Provide the [x, y] coordinate of the cell's center where the given text is located.  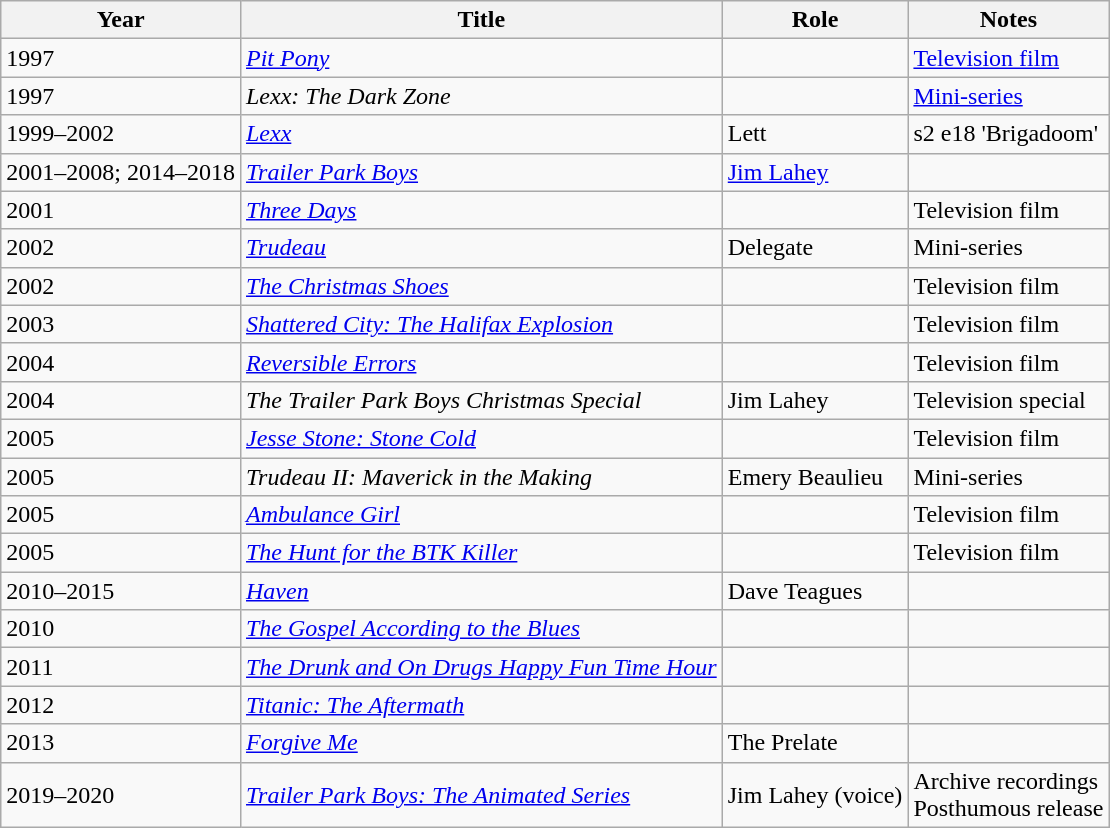
The Prelate [815, 743]
The Gospel According to the Blues [481, 629]
Shattered City: The Halifax Explosion [481, 324]
Titanic: The Aftermath [481, 705]
The Drunk and On Drugs Happy Fun Time Hour [481, 667]
Year [121, 20]
Lett [815, 134]
Trailer Park Boys: The Animated Series [481, 794]
The Trailer Park Boys Christmas Special [481, 400]
1999–2002 [121, 134]
Trudeau II: Maverick in the Making [481, 477]
Role [815, 20]
2010–2015 [121, 591]
Forgive Me [481, 743]
Pit Pony [481, 58]
s2 e18 'Brigadoom' [1008, 134]
Trailer Park Boys [481, 172]
2001–2008; 2014–2018 [121, 172]
Jesse Stone: Stone Cold [481, 438]
2013 [121, 743]
Notes [1008, 20]
The Christmas Shoes [481, 286]
Trudeau [481, 248]
Reversible Errors [481, 362]
2003 [121, 324]
Lexx: The Dark Zone [481, 96]
2011 [121, 667]
Jim Lahey (voice) [815, 794]
Archive recordings Posthumous release [1008, 794]
The Hunt for the BTK Killer [481, 553]
Haven [481, 591]
Lexx [481, 134]
2010 [121, 629]
Title [481, 20]
Three Days [481, 210]
Ambulance Girl [481, 515]
Emery Beaulieu [815, 477]
Television special [1008, 400]
2012 [121, 705]
2019–2020 [121, 794]
2001 [121, 210]
Delegate [815, 248]
Dave Teagues [815, 591]
